Search for the cell housing the specified text and yield its (X, Y) center coordinate. 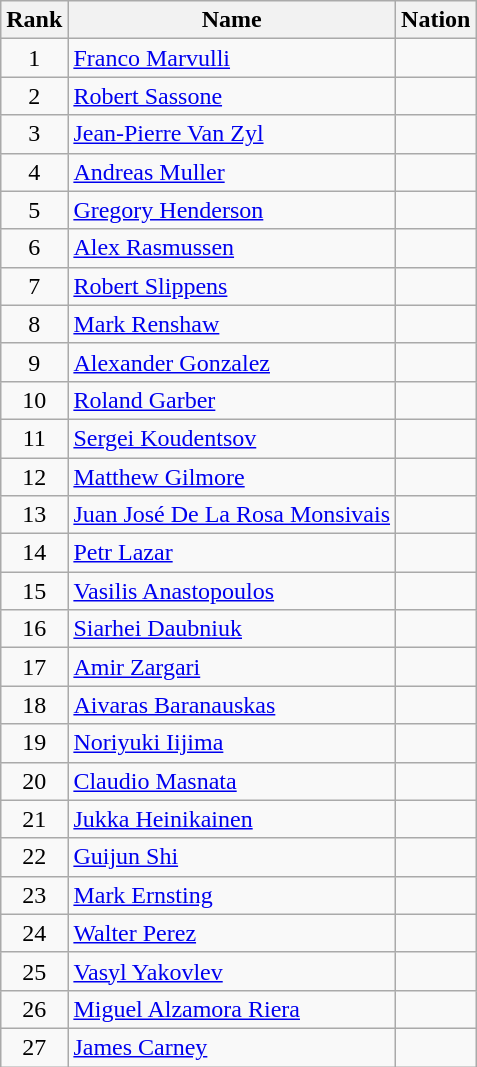
5 (34, 210)
22 (34, 857)
18 (34, 705)
Sergei Koudentsov (232, 438)
Aivaras Baranauskas (232, 705)
Miguel Alzamora Riera (232, 1009)
Juan José De La Rosa Monsivais (232, 515)
Mark Ernsting (232, 895)
26 (34, 1009)
13 (34, 515)
20 (34, 781)
Name (232, 20)
Robert Sassone (232, 96)
Mark Renshaw (232, 324)
Jean-Pierre Van Zyl (232, 134)
17 (34, 667)
4 (34, 172)
Rank (34, 20)
Robert Slippens (232, 286)
Petr Lazar (232, 553)
6 (34, 248)
Vasilis Anastopoulos (232, 591)
Walter Perez (232, 933)
Franco Marvulli (232, 58)
11 (34, 438)
25 (34, 971)
12 (34, 477)
Nation (436, 20)
10 (34, 400)
Noriyuki Iijima (232, 743)
Gregory Henderson (232, 210)
1 (34, 58)
21 (34, 819)
Amir Zargari (232, 667)
Siarhei Daubniuk (232, 629)
James Carney (232, 1047)
16 (34, 629)
7 (34, 286)
14 (34, 553)
Roland Garber (232, 400)
2 (34, 96)
23 (34, 895)
Claudio Masnata (232, 781)
15 (34, 591)
Jukka Heinikainen (232, 819)
8 (34, 324)
Vasyl Yakovlev (232, 971)
3 (34, 134)
19 (34, 743)
24 (34, 933)
27 (34, 1047)
Alex Rasmussen (232, 248)
Guijun Shi (232, 857)
9 (34, 362)
Alexander Gonzalez (232, 362)
Andreas Muller (232, 172)
Matthew Gilmore (232, 477)
